Detect which cell encompasses the target text, then output its (X, Y) center coordinate. 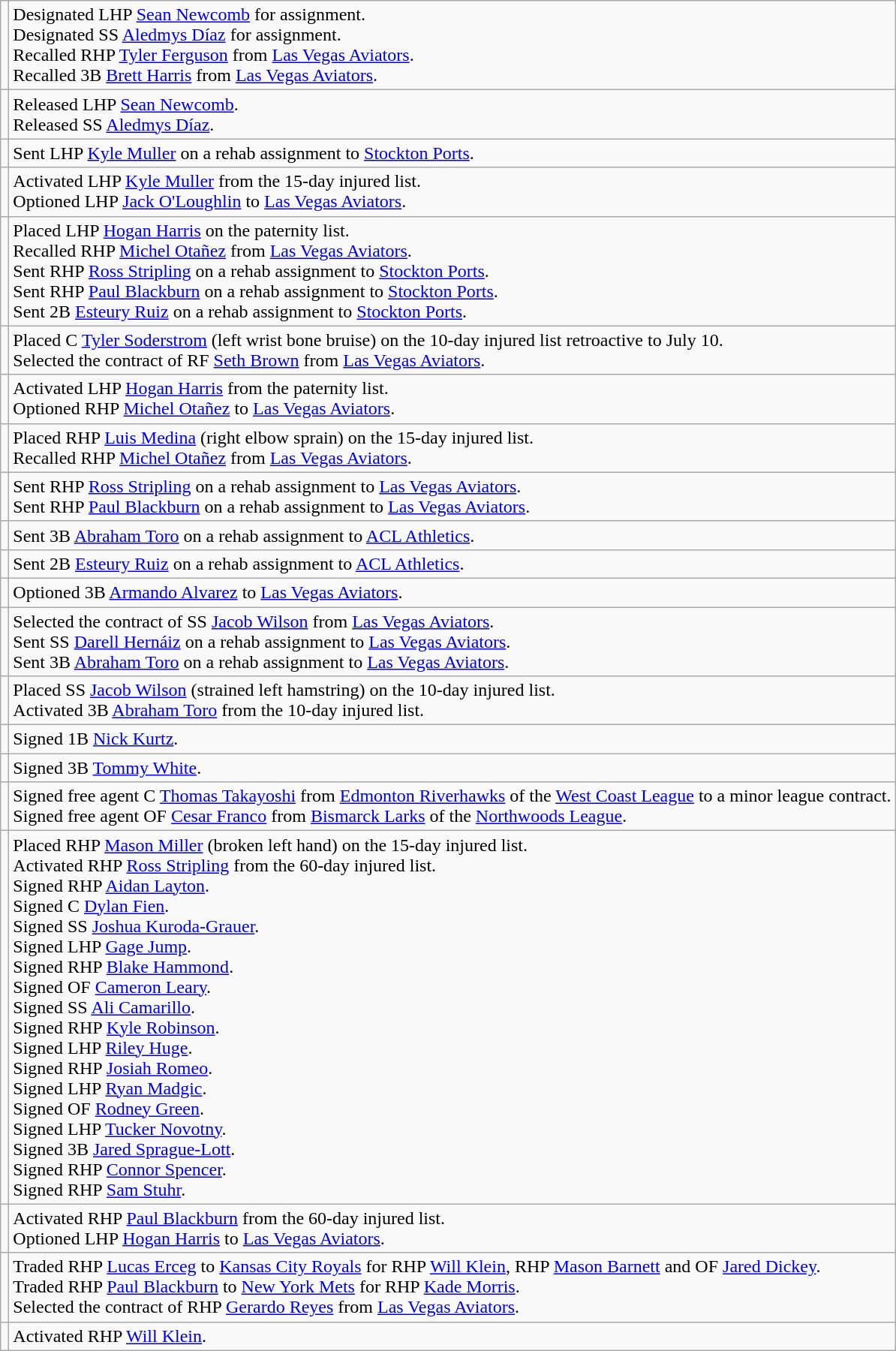
Sent RHP Ross Stripling on a rehab assignment to Las Vegas Aviators. Sent RHP Paul Blackburn on a rehab assignment to Las Vegas Aviators. (452, 497)
Placed SS Jacob Wilson (strained left hamstring) on the 10-day injured list. Activated 3B Abraham Toro from the 10-day injured list. (452, 701)
Activated LHP Kyle Muller from the 15-day injured list. Optioned LHP Jack O'Loughlin to Las Vegas Aviators. (452, 192)
Signed 1B Nick Kurtz. (452, 739)
Activated LHP Hogan Harris from the paternity list. Optioned RHP Michel Otañez to Las Vegas Aviators. (452, 399)
Signed 3B Tommy White. (452, 768)
Sent LHP Kyle Muller on a rehab assignment to Stockton Ports. (452, 153)
Sent 2B Esteury Ruiz on a rehab assignment to ACL Athletics. (452, 564)
Optioned 3B Armando Alvarez to Las Vegas Aviators. (452, 592)
Activated RHP Will Klein. (452, 1336)
Placed RHP Luis Medina (right elbow sprain) on the 15-day injured list. Recalled RHP Michel Otañez from Las Vegas Aviators. (452, 447)
Released LHP Sean Newcomb. Released SS Aledmys Díaz. (452, 114)
Activated RHP Paul Blackburn from the 60-day injured list. Optioned LHP Hogan Harris to Las Vegas Aviators. (452, 1228)
Sent 3B Abraham Toro on a rehab assignment to ACL Athletics. (452, 535)
